Locate the cell with the specified text and output its [X, Y] center coordinate. 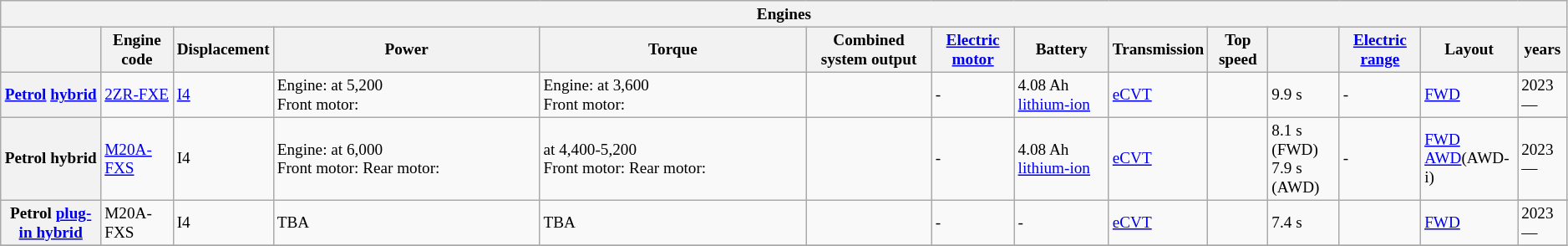
Combined system output [869, 49]
Layout [1469, 49]
8.1 s (FWD)7.9 s (AWD) [1303, 159]
Top speed [1238, 49]
Torque [673, 49]
Engine: at 6,000Front motor: Rear motor: [406, 159]
FWDAWD(AWD-i) [1469, 159]
years [1542, 49]
Battery [1061, 49]
9.9 s [1303, 95]
Electric range [1380, 49]
Power [406, 49]
Engine: at 5,200Front motor: [406, 95]
at 4,400-5,200Front motor: Rear motor: [673, 159]
Engine code [137, 49]
7.4 s [1303, 223]
Displacement [223, 49]
2ZR-FXE [137, 95]
Transmission [1158, 49]
Engines [784, 14]
Petrol plug-in hybrid [51, 223]
Electric motor [972, 49]
Engine: at 3,600Front motor: [673, 95]
